Find where the given text appears and provide that cell's center as [x, y] coordinate. 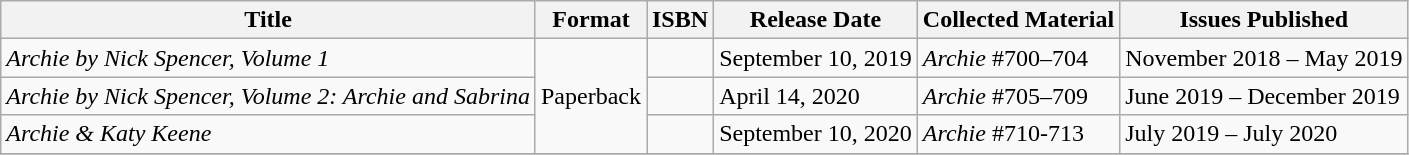
April 14, 2020 [816, 96]
Archie #710-713 [1018, 134]
July 2019 – July 2020 [1264, 134]
Archie by Nick Spencer, Volume 2: Archie and Sabrina [268, 96]
Release Date [816, 20]
September 10, 2019 [816, 58]
Collected Material [1018, 20]
November 2018 – May 2019 [1264, 58]
ISBN [680, 20]
Archie #700–704 [1018, 58]
June 2019 – December 2019 [1264, 96]
Paperback [590, 96]
Archie & Katy Keene [268, 134]
Archie #705–709 [1018, 96]
Format [590, 20]
Issues Published [1264, 20]
Title [268, 20]
Archie by Nick Spencer, Volume 1 [268, 58]
September 10, 2020 [816, 134]
